Detect which cell encompasses the target text, then output its [x, y] center coordinate. 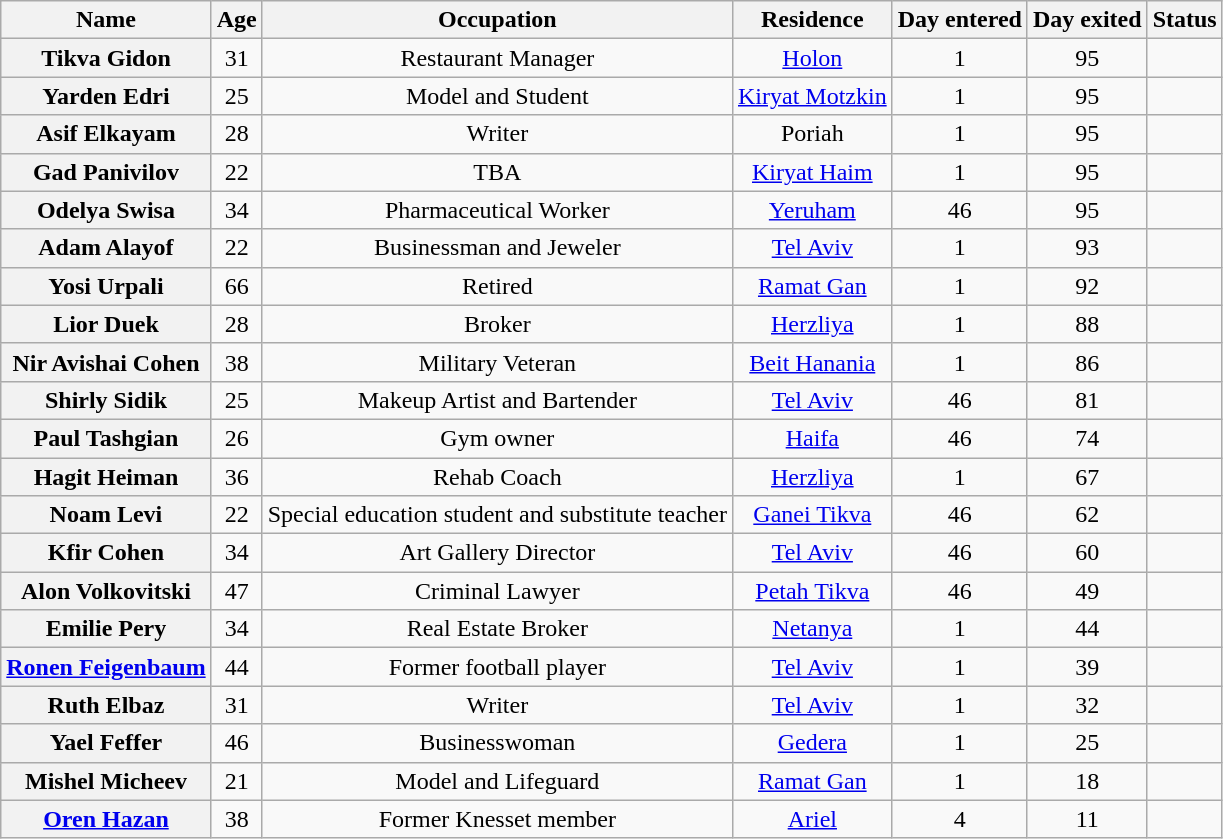
Criminal Lawyer [497, 591]
Ruth Elbaz [106, 705]
93 [1087, 248]
Asif Elkayam [106, 134]
Ariel [812, 819]
Odelya Swisa [106, 210]
Lior Duek [106, 324]
60 [1087, 553]
Special education student and substitute teacher [497, 515]
Ganei Tikva [812, 515]
21 [236, 781]
Gad Panivilov [106, 172]
11 [1087, 819]
Status [1184, 20]
Ronen Feigenbaum [106, 667]
32 [1087, 705]
Art Gallery Director [497, 553]
Pharmaceutical Worker [497, 210]
Model and Lifeguard [497, 781]
Military Veteran [497, 362]
Former football player [497, 667]
Alon Volkovitski [106, 591]
62 [1087, 515]
86 [1087, 362]
Former Knesset member [497, 819]
Noam Levi [106, 515]
Model and Student [497, 96]
Kfir Cohen [106, 553]
Petah Tikva [812, 591]
Name [106, 20]
Mishel Micheev [106, 781]
26 [236, 438]
Netanya [812, 629]
Day exited [1087, 20]
Yeruham [812, 210]
Broker [497, 324]
49 [1087, 591]
74 [1087, 438]
Real Estate Broker [497, 629]
92 [1087, 286]
Retired [497, 286]
47 [236, 591]
Yarden Edri [106, 96]
Holon [812, 58]
Tikva Gidon [106, 58]
66 [236, 286]
Paul Tashgian [106, 438]
39 [1087, 667]
81 [1087, 400]
Restaurant Manager [497, 58]
Oren Hazan [106, 819]
Makeup Artist and Bartender [497, 400]
67 [1087, 477]
TBA [497, 172]
Residence [812, 20]
Hagit Heiman [106, 477]
Rehab Coach [497, 477]
Businessman and Jeweler [497, 248]
Kiryat Motzkin [812, 96]
Age [236, 20]
Kiryat Haim [812, 172]
4 [960, 819]
Day entered [960, 20]
Shirly Sidik [106, 400]
Nir Avishai Cohen [106, 362]
Businesswoman [497, 743]
Adam Alayof [106, 248]
Gym owner [497, 438]
Emilie Pery [106, 629]
88 [1087, 324]
Poriah [812, 134]
Occupation [497, 20]
Yael Feffer [106, 743]
36 [236, 477]
18 [1087, 781]
Yosi Urpali [106, 286]
Haifa [812, 438]
Beit Hanania [812, 362]
Gedera [812, 743]
